Capture the cell that displays the provided text and extract its (x, y) central coordinate. 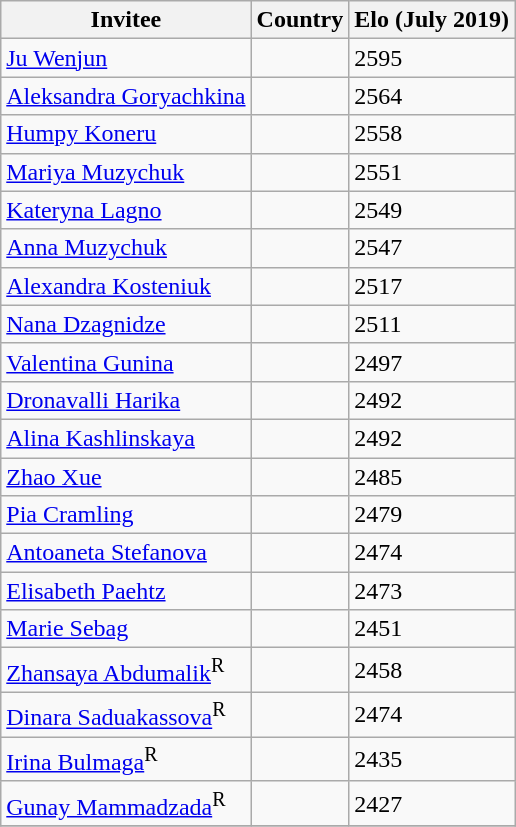
Alexandra Kosteniuk (126, 286)
Anna Muzychuk (126, 248)
2517 (432, 286)
2551 (432, 172)
2427 (432, 804)
Aleksandra Goryachkina (126, 96)
2564 (432, 96)
2485 (432, 477)
Ju Wenjun (126, 58)
Antoaneta Stefanova (126, 553)
Nana Dzagnidze (126, 324)
Kateryna Lagno (126, 210)
Zhao Xue (126, 477)
2473 (432, 591)
2479 (432, 515)
Valentina Gunina (126, 362)
2451 (432, 629)
Gunay MammadzadaR (126, 804)
Elo (July 2019) (432, 20)
2549 (432, 210)
Pia Cramling (126, 515)
Alina Kashlinskaya (126, 438)
Irina BulmagaR (126, 760)
2595 (432, 58)
Mariya Muzychuk (126, 172)
2435 (432, 760)
2547 (432, 248)
Humpy Koneru (126, 134)
2558 (432, 134)
Country (300, 20)
2458 (432, 670)
2497 (432, 362)
2511 (432, 324)
Dinara SaduakassovaR (126, 714)
Elisabeth Paehtz (126, 591)
Invitee (126, 20)
Marie Sebag (126, 629)
Dronavalli Harika (126, 400)
Zhansaya AbdumalikR (126, 670)
